Return the [X, Y] coordinate for the center point of the cell that contains the specified text.  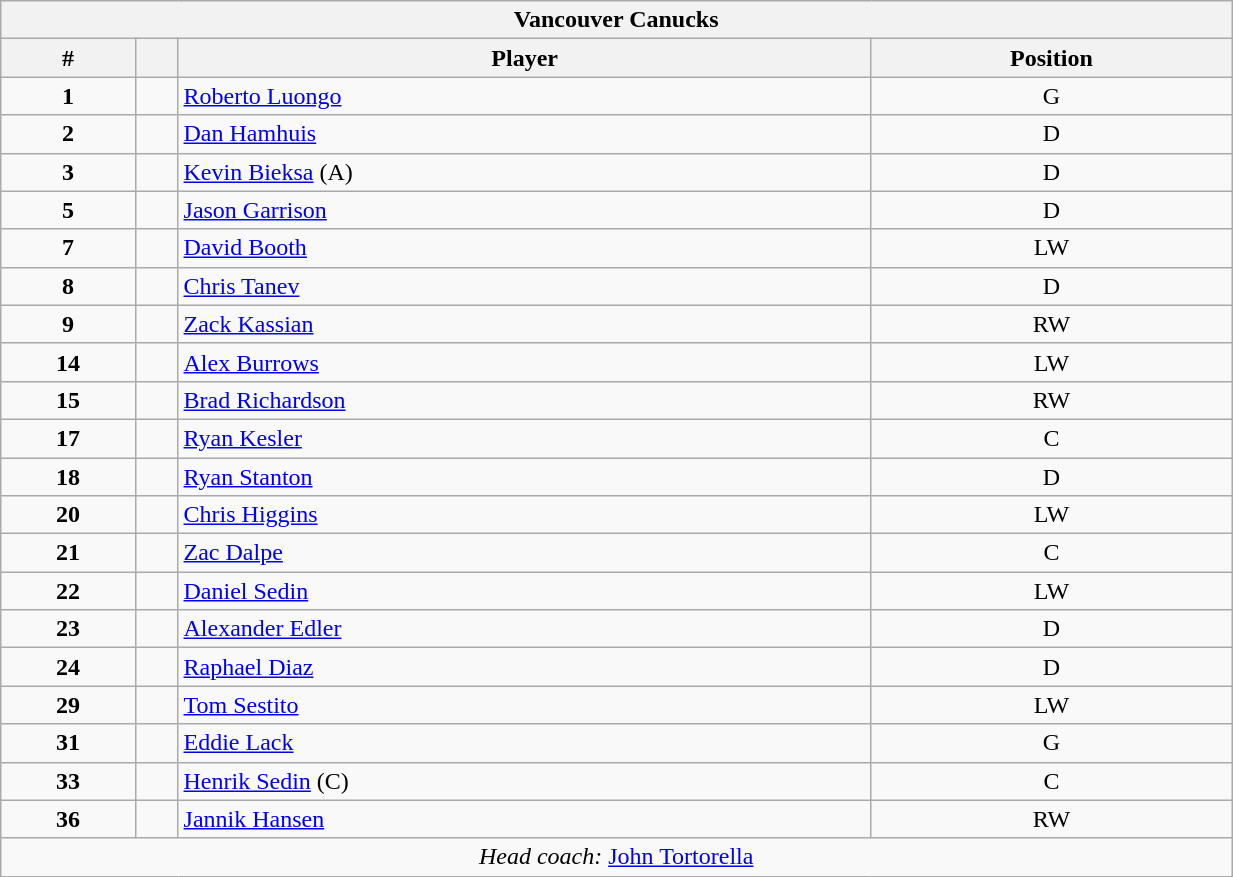
Chris Tanev [524, 286]
20 [68, 515]
17 [68, 438]
Jannik Hansen [524, 819]
33 [68, 781]
David Booth [524, 248]
Brad Richardson [524, 400]
14 [68, 362]
23 [68, 629]
15 [68, 400]
8 [68, 286]
Henrik Sedin (C) [524, 781]
Jason Garrison [524, 210]
7 [68, 248]
Chris Higgins [524, 515]
31 [68, 743]
Eddie Lack [524, 743]
Raphael Diaz [524, 667]
24 [68, 667]
36 [68, 819]
Dan Hamhuis [524, 134]
22 [68, 591]
Vancouver Canucks [616, 20]
9 [68, 324]
18 [68, 477]
# [68, 58]
Position [1051, 58]
Head coach: John Tortorella [616, 857]
Daniel Sedin [524, 591]
5 [68, 210]
Tom Sestito [524, 705]
Alexander Edler [524, 629]
Ryan Kesler [524, 438]
Alex Burrows [524, 362]
Ryan Stanton [524, 477]
Zack Kassian [524, 324]
29 [68, 705]
Player [524, 58]
1 [68, 96]
Kevin Bieksa (A) [524, 172]
Zac Dalpe [524, 553]
2 [68, 134]
Roberto Luongo [524, 96]
3 [68, 172]
21 [68, 553]
